Return the [X, Y] coordinate for the center point of the cell that contains the specified text.  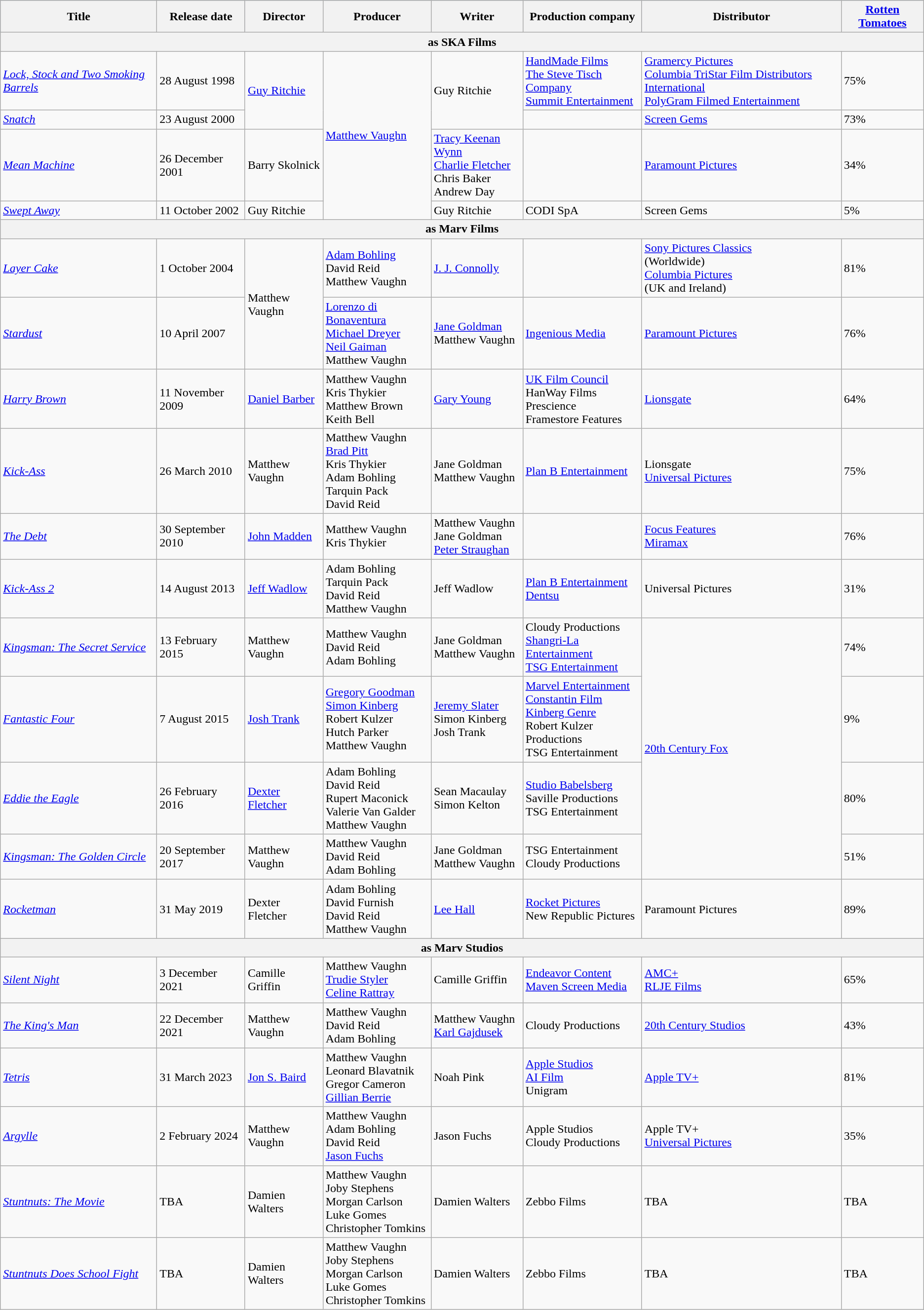
5% [883, 210]
AMC+RLJE Films [741, 980]
31 March 2023 [201, 1077]
20th Century Fox [741, 749]
Matthew VaughnKris ThykierMatthew BrownKeith Bell [377, 399]
20th Century Studios [741, 1025]
Kick-Ass [79, 471]
Jeremy SlaterSimon KinbergJosh Trank [477, 720]
Production company [582, 17]
Rocket PicturesNew Republic Pictures [582, 909]
Snatch [79, 119]
Barry Skolnick [284, 165]
Kingsman: The Secret Service [79, 648]
Distributor [741, 17]
Lee Hall [477, 909]
as SKA Films [462, 42]
Apple StudiosAI FilmUnigram [582, 1077]
Adam BohlingDavid ReidRupert MaconickValerie Van GalderMatthew Vaughn [377, 798]
26 December 2001 [201, 165]
Release date [201, 17]
Rocketman [79, 909]
Matthew VaughnAdam BohlingDavid ReidJason Fuchs [377, 1136]
Adam BohlingTarquin PackDavid ReidMatthew Vaughn [377, 588]
Cloudy Productions [582, 1025]
65% [883, 980]
Jason Fuchs [477, 1136]
Silent Night [79, 980]
13 February 2015 [201, 648]
Ingenious Media [582, 333]
23 August 2000 [201, 119]
51% [883, 857]
Apple StudiosCloudy Productions [582, 1136]
Title [79, 17]
28 August 1998 [201, 81]
UK Film CouncilHanWay FilmsPrescienceFramestore Features [582, 399]
11 October 2002 [201, 210]
Marvel EntertainmentConstantin FilmKinberg GenreRobert Kulzer ProductionsTSG Entertainment [582, 720]
Noah Pink [477, 1077]
Fantastic Four [79, 720]
Matthew VaughnBrad PittKris ThykierAdam BohlingTarquin PackDavid Reid [377, 471]
Josh Trank [284, 720]
Mean Machine [79, 165]
Harry Brown [79, 399]
Matthew VaughnTrudie StylerCeline Rattray [377, 980]
Gramercy PicturesColumbia TriStar Film Distributors InternationalPolyGram Filmed Entertainment [741, 81]
7 August 2015 [201, 720]
Tracy Keenan WynnCharlie FletcherChris BakerAndrew Day [477, 165]
J. J. Connolly [477, 268]
Kingsman: The Golden Circle [79, 857]
80% [883, 798]
34% [883, 165]
Sony Pictures Classics(Worldwide)Columbia Pictures(UK and Ireland) [741, 268]
Matthew VaughnKris Thykier [377, 536]
The Debt [79, 536]
9% [883, 720]
Sean MacaulaySimon Kelton [477, 798]
Universal Pictures [741, 588]
HandMade FilmsThe Steve Tisch CompanySummit Entertainment [582, 81]
14 August 2013 [201, 588]
Kick-Ass 2 [79, 588]
Rotten Tomatoes [883, 17]
Lionsgate [741, 399]
Adam BohlingDavid ReidMatthew Vaughn [377, 268]
Cloudy ProductionsShangri-La EntertainmentTSG Entertainment [582, 648]
11 November 2009 [201, 399]
Endeavor ContentMaven Screen Media [582, 980]
10 April 2007 [201, 333]
35% [883, 1136]
43% [883, 1025]
Jon S. Baird [284, 1077]
as Marv Films [462, 229]
Matthew VaughnKarl Gajdusek [477, 1025]
Plan B Entertainment [582, 471]
2 February 2024 [201, 1136]
Matthew VaughnLeonard BlavatnikGregor CameronGillian Berrie [377, 1077]
LionsgateUniversal Pictures [741, 471]
Plan B EntertainmentDentsu [582, 588]
26 February 2016 [201, 798]
as Marv Studios [462, 948]
Lock, Stock and Two Smoking Barrels [79, 81]
Writer [477, 17]
30 September 2010 [201, 536]
73% [883, 119]
Daniel Barber [284, 399]
Swept Away [79, 210]
3 December 2021 [201, 980]
Lorenzo di BonaventuraMichael DreyerNeil GaimanMatthew Vaughn [377, 333]
John Madden [284, 536]
31 May 2019 [201, 909]
Layer Cake [79, 268]
Tetris [79, 1077]
Stardust [79, 333]
26 March 2010 [201, 471]
The King's Man [79, 1025]
Studio BabelsbergSaville ProductionsTSG Entertainment [582, 798]
31% [883, 588]
89% [883, 909]
74% [883, 648]
Apple TV+ [741, 1077]
Gregory GoodmanSimon KinbergRobert KulzerHutch ParkerMatthew Vaughn [377, 720]
Eddie the Eagle [79, 798]
CODI SpA [582, 210]
Producer [377, 17]
22 December 2021 [201, 1025]
1 October 2004 [201, 268]
Gary Young [477, 399]
Stuntnuts Does School Fight [79, 1273]
64% [883, 399]
Argylle [79, 1136]
Focus FeaturesMiramax [741, 536]
Director [284, 17]
Matthew VaughnJane GoldmanPeter Straughan [477, 536]
Adam BohlingDavid FurnishDavid ReidMatthew Vaughn [377, 909]
20 September 2017 [201, 857]
Apple TV+Universal Pictures [741, 1136]
Stuntnuts: The Movie [79, 1201]
TSG EntertainmentCloudy Productions [582, 857]
